Scan for the cell matching the given text and deliver its (x, y) coordinate at center. 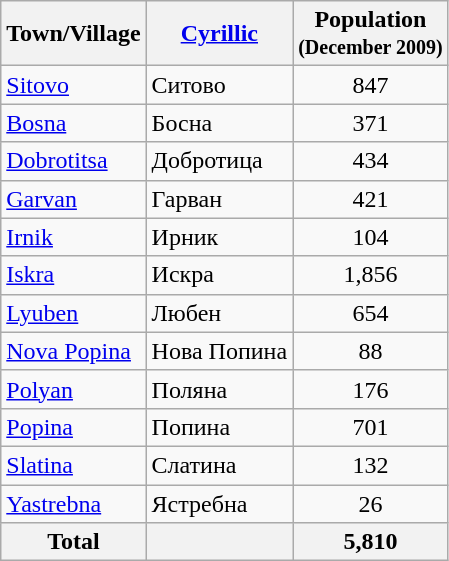
Нова Попина (220, 351)
Lyuben (74, 313)
701 (371, 427)
Polyan (74, 389)
Iskra (74, 275)
Cyrillic (220, 34)
371 (371, 123)
88 (371, 351)
Ирник (220, 237)
Yastrebna (74, 503)
Nova Popina (74, 351)
Слатина (220, 465)
132 (371, 465)
Population(December 2009) (371, 34)
Гарван (220, 199)
Popina (74, 427)
Slatina (74, 465)
Ситово (220, 85)
Любен (220, 313)
104 (371, 237)
Town/Village (74, 34)
Попина (220, 427)
Dobrotitsa (74, 161)
Добротица (220, 161)
1,856 (371, 275)
Irnik (74, 237)
Искра (220, 275)
654 (371, 313)
5,810 (371, 542)
Поляна (220, 389)
Босна (220, 123)
434 (371, 161)
Garvan (74, 199)
176 (371, 389)
847 (371, 85)
421 (371, 199)
Total (74, 542)
26 (371, 503)
Ястребна (220, 503)
Bosna (74, 123)
Sitovo (74, 85)
